Return [X, Y] of the center of cell containing provided text 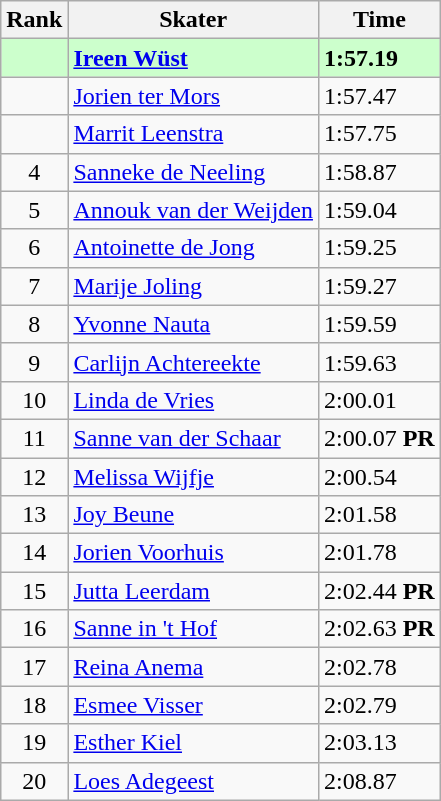
1:59.59 [379, 324]
19 [34, 743]
2:01.58 [379, 515]
11 [34, 438]
Time [379, 20]
Rank [34, 20]
18 [34, 705]
Marije Joling [194, 286]
2:03.13 [379, 743]
15 [34, 591]
2:00.01 [379, 400]
20 [34, 781]
Jutta Leerdam [194, 591]
7 [34, 286]
1:57.47 [379, 96]
16 [34, 629]
1:59.25 [379, 248]
14 [34, 553]
2:02.44 PR [379, 591]
Linda de Vries [194, 400]
Antoinette de Jong [194, 248]
1:59.27 [379, 286]
Sanneke de Neeling [194, 172]
Annouk van der Weijden [194, 210]
Joy Beune [194, 515]
10 [34, 400]
2:08.87 [379, 781]
Jorien Voorhuis [194, 553]
2:00.54 [379, 477]
Skater [194, 20]
Ireen Wüst [194, 58]
Jorien ter Mors [194, 96]
1:59.04 [379, 210]
17 [34, 667]
Marrit Leenstra [194, 134]
Reina Anema [194, 667]
9 [34, 362]
Melissa Wijfje [194, 477]
12 [34, 477]
Esther Kiel [194, 743]
2:01.78 [379, 553]
5 [34, 210]
1:58.87 [379, 172]
4 [34, 172]
Sanne in 't Hof [194, 629]
6 [34, 248]
Loes Adegeest [194, 781]
Sanne van der Schaar [194, 438]
Yvonne Nauta [194, 324]
Esmee Visser [194, 705]
1:57.19 [379, 58]
2:02.78 [379, 667]
1:57.75 [379, 134]
Carlijn Achtereekte [194, 362]
2:00.07 PR [379, 438]
1:59.63 [379, 362]
2:02.63 PR [379, 629]
8 [34, 324]
13 [34, 515]
2:02.79 [379, 705]
